From the cell containing the given text, extract its center point as (x, y) coordinate. 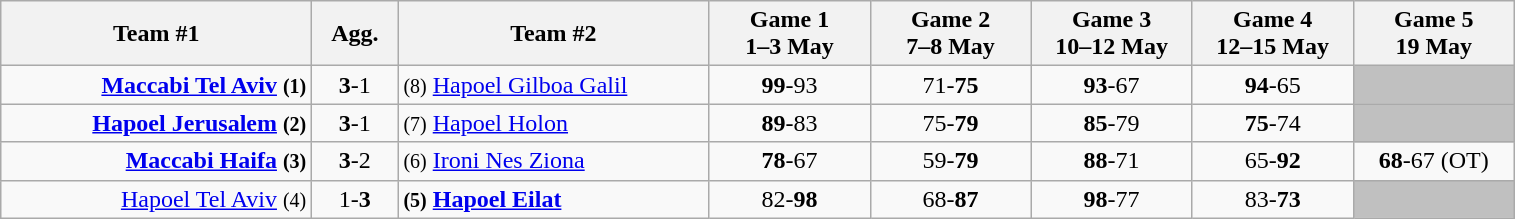
85-79 (1112, 123)
(5) Hapoel Eilat (554, 199)
(6) Ironi Nes Ziona (554, 161)
Hapoel Tel Aviv (4) (156, 199)
1-3 (355, 199)
99-93 (790, 85)
78-67 (790, 161)
Game 412–15 May (1272, 34)
(8) Hapoel Gilboa Galil (554, 85)
83-73 (1272, 199)
Game 310–12 May (1112, 34)
59-79 (950, 161)
65-92 (1272, 161)
Team #2 (554, 34)
Game 11–3 May (790, 34)
68-87 (950, 199)
Maccabi Tel Aviv (1) (156, 85)
Team #1 (156, 34)
(7) Hapoel Holon (554, 123)
3-2 (355, 161)
Maccabi Haifa (3) (156, 161)
Game 519 May (1434, 34)
75-74 (1272, 123)
68-67 (OT) (1434, 161)
75-79 (950, 123)
98-77 (1112, 199)
88-71 (1112, 161)
82-98 (790, 199)
89-83 (790, 123)
Agg. (355, 34)
71-75 (950, 85)
93-67 (1112, 85)
Game 27–8 May (950, 34)
Hapoel Jerusalem (2) (156, 123)
94-65 (1272, 85)
